Scan for the cell matching the given text and deliver its (x, y) coordinate at center. 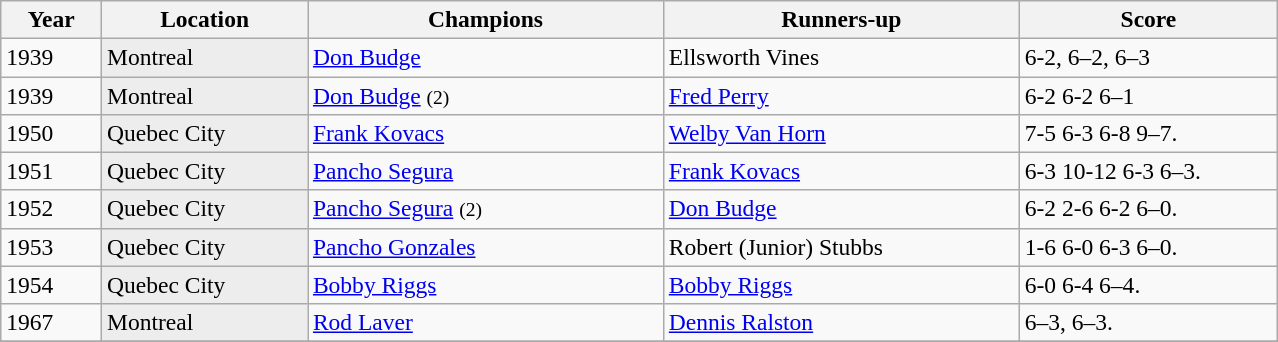
Robert (Junior) Stubbs (841, 247)
Score (1148, 19)
1-6 6-0 6-3 6–0. (1148, 247)
Pancho Segura (2) (486, 209)
6-0 6-4 6–4. (1148, 285)
Welby Van Horn (841, 133)
Champions (486, 19)
Location (205, 19)
1967 (52, 322)
Ellsworth Vines (841, 57)
1950 (52, 133)
Fred Perry (841, 95)
1951 (52, 171)
6-2 6-2 6–1 (1148, 95)
1953 (52, 247)
6-2 2-6 6-2 6–0. (1148, 209)
Rod Laver (486, 322)
Dennis Ralston (841, 322)
Don Budge (2) (486, 95)
6-3 10-12 6-3 6–3. (1148, 171)
6–3, 6–3. (1148, 322)
6-2, 6–2, 6–3 (1148, 57)
1954 (52, 285)
Year (52, 19)
Pancho Gonzales (486, 247)
Pancho Segura (486, 171)
Runners-up (841, 19)
7-5 6-3 6-8 9–7. (1148, 133)
1952 (52, 209)
